Return (x, y) of the center of cell containing provided text 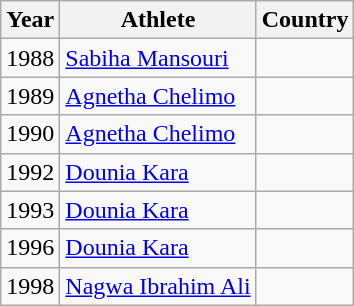
1989 (30, 96)
1988 (30, 58)
Athlete (158, 20)
1998 (30, 286)
Sabiha Mansouri (158, 58)
1996 (30, 248)
Country (305, 20)
1993 (30, 210)
Year (30, 20)
1992 (30, 172)
1990 (30, 134)
Nagwa Ibrahim Ali (158, 286)
